Capture the cell that displays the provided text and extract its [x, y] central coordinate. 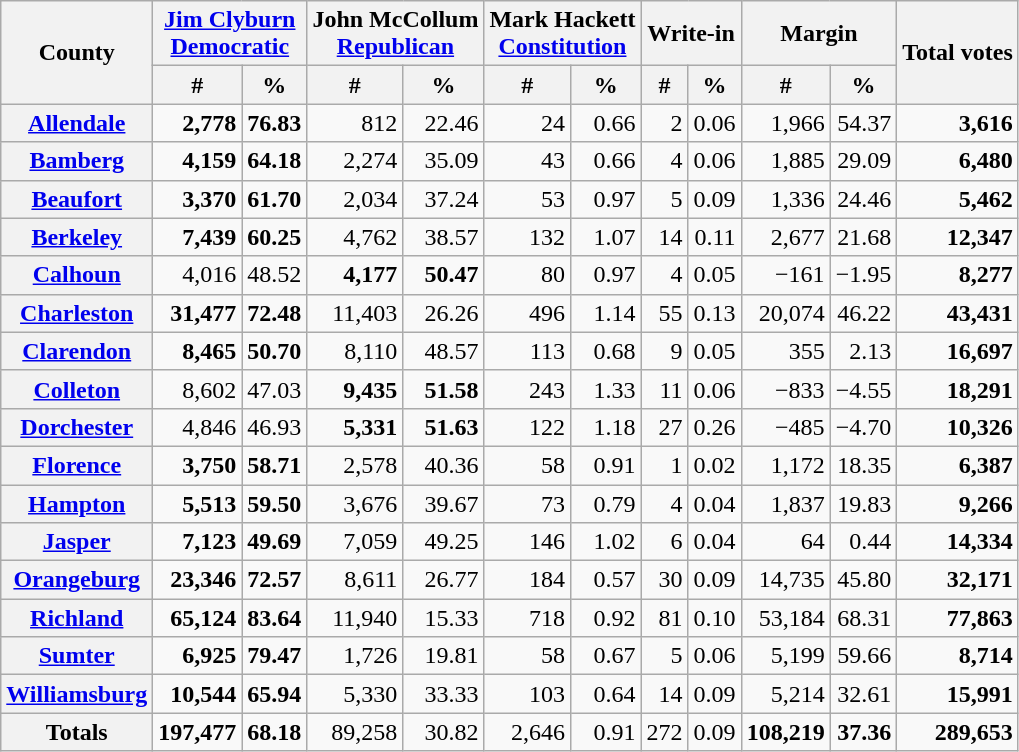
355 [786, 351]
54.37 [864, 123]
John McCollumRepublican [396, 34]
−161 [786, 275]
2.13 [864, 351]
33.33 [444, 694]
51.63 [444, 427]
4,846 [198, 427]
10,544 [198, 694]
45.80 [864, 580]
37.36 [864, 732]
5,199 [786, 656]
Mark HackettConstitution [562, 34]
0.64 [606, 694]
43 [527, 161]
2 [664, 123]
1.33 [606, 389]
0.68 [606, 351]
59.66 [864, 656]
21.68 [864, 237]
2,778 [198, 123]
3,616 [958, 123]
Richland [77, 618]
Total votes [958, 52]
8,714 [958, 656]
11,940 [355, 618]
53 [527, 199]
3,750 [198, 465]
47.03 [274, 389]
8,110 [355, 351]
4,762 [355, 237]
68.31 [864, 618]
35.09 [444, 161]
5,331 [355, 427]
27 [664, 427]
7,059 [355, 542]
Berkeley [77, 237]
Dorchester [77, 427]
496 [527, 313]
30.82 [444, 732]
29.09 [864, 161]
Colleton [77, 389]
50.47 [444, 275]
8,602 [198, 389]
16,697 [958, 351]
59.50 [274, 503]
12,347 [958, 237]
8,277 [958, 275]
31,477 [198, 313]
61.70 [274, 199]
Bamberg [77, 161]
2,034 [355, 199]
39.67 [444, 503]
49.25 [444, 542]
2,677 [786, 237]
Allendale [77, 123]
46.22 [864, 313]
−4.55 [864, 389]
Williamsburg [77, 694]
3,676 [355, 503]
0.13 [714, 313]
122 [527, 427]
4,159 [198, 161]
19.81 [444, 656]
19.83 [864, 503]
−485 [786, 427]
68.18 [274, 732]
289,653 [958, 732]
243 [527, 389]
Florence [77, 465]
4,016 [198, 275]
1,726 [355, 656]
184 [527, 580]
Write-in [691, 34]
43,431 [958, 313]
60.25 [274, 237]
6 [664, 542]
0.79 [606, 503]
0.11 [714, 237]
2,274 [355, 161]
9 [664, 351]
73 [527, 503]
14,334 [958, 542]
−1.95 [864, 275]
1.14 [606, 313]
1 [664, 465]
1.07 [606, 237]
8,611 [355, 580]
0.57 [606, 580]
22.46 [444, 123]
7,123 [198, 542]
15.33 [444, 618]
Jim ClyburnDemocratic [230, 34]
3,370 [198, 199]
80 [527, 275]
5,513 [198, 503]
24.46 [864, 199]
5,462 [958, 199]
58.71 [274, 465]
48.52 [274, 275]
0.02 [714, 465]
72.48 [274, 313]
146 [527, 542]
65.94 [274, 694]
51.58 [444, 389]
−833 [786, 389]
5,214 [786, 694]
County [77, 52]
64 [786, 542]
Totals [77, 732]
20,074 [786, 313]
0.26 [714, 427]
50.70 [274, 351]
6,480 [958, 161]
9,435 [355, 389]
Calhoun [77, 275]
Hampton [77, 503]
48.57 [444, 351]
Jasper [77, 542]
Clarendon [77, 351]
6,925 [198, 656]
0.10 [714, 618]
Margin [819, 34]
6,387 [958, 465]
30 [664, 580]
132 [527, 237]
76.83 [274, 123]
40.36 [444, 465]
1,837 [786, 503]
108,219 [786, 732]
113 [527, 351]
15,991 [958, 694]
2,578 [355, 465]
197,477 [198, 732]
103 [527, 694]
72.57 [274, 580]
1,885 [786, 161]
7,439 [198, 237]
53,184 [786, 618]
Orangeburg [77, 580]
65,124 [198, 618]
77,863 [958, 618]
1,966 [786, 123]
83.64 [274, 618]
Sumter [77, 656]
32,171 [958, 580]
9,266 [958, 503]
Beaufort [77, 199]
8,465 [198, 351]
1.02 [606, 542]
10,326 [958, 427]
46.93 [274, 427]
0.67 [606, 656]
1,336 [786, 199]
89,258 [355, 732]
55 [664, 313]
18,291 [958, 389]
1,172 [786, 465]
0.92 [606, 618]
11 [664, 389]
0.44 [864, 542]
24 [527, 123]
64.18 [274, 161]
79.47 [274, 656]
26.77 [444, 580]
14,735 [786, 580]
23,346 [198, 580]
1.18 [606, 427]
272 [664, 732]
37.24 [444, 199]
Charleston [77, 313]
26.26 [444, 313]
4,177 [355, 275]
49.69 [274, 542]
5,330 [355, 694]
18.35 [864, 465]
11,403 [355, 313]
718 [527, 618]
32.61 [864, 694]
812 [355, 123]
−4.70 [864, 427]
81 [664, 618]
38.57 [444, 237]
2,646 [527, 732]
